For the text-containing cell, return its midpoint in [x, y] coordinate format. 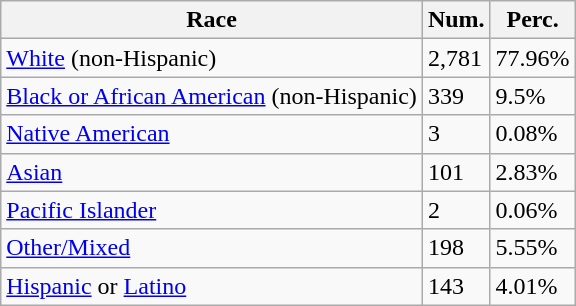
Native American [212, 134]
0.08% [532, 134]
198 [456, 248]
143 [456, 286]
2.83% [532, 172]
Perc. [532, 20]
4.01% [532, 286]
Pacific Islander [212, 210]
Asian [212, 172]
Other/Mixed [212, 248]
9.5% [532, 96]
Black or African American (non-Hispanic) [212, 96]
0.06% [532, 210]
2,781 [456, 58]
Hispanic or Latino [212, 286]
101 [456, 172]
White (non-Hispanic) [212, 58]
339 [456, 96]
Num. [456, 20]
3 [456, 134]
5.55% [532, 248]
Race [212, 20]
77.96% [532, 58]
2 [456, 210]
